Identify which cell holds the provided text, then report its [X, Y] central coordinate. 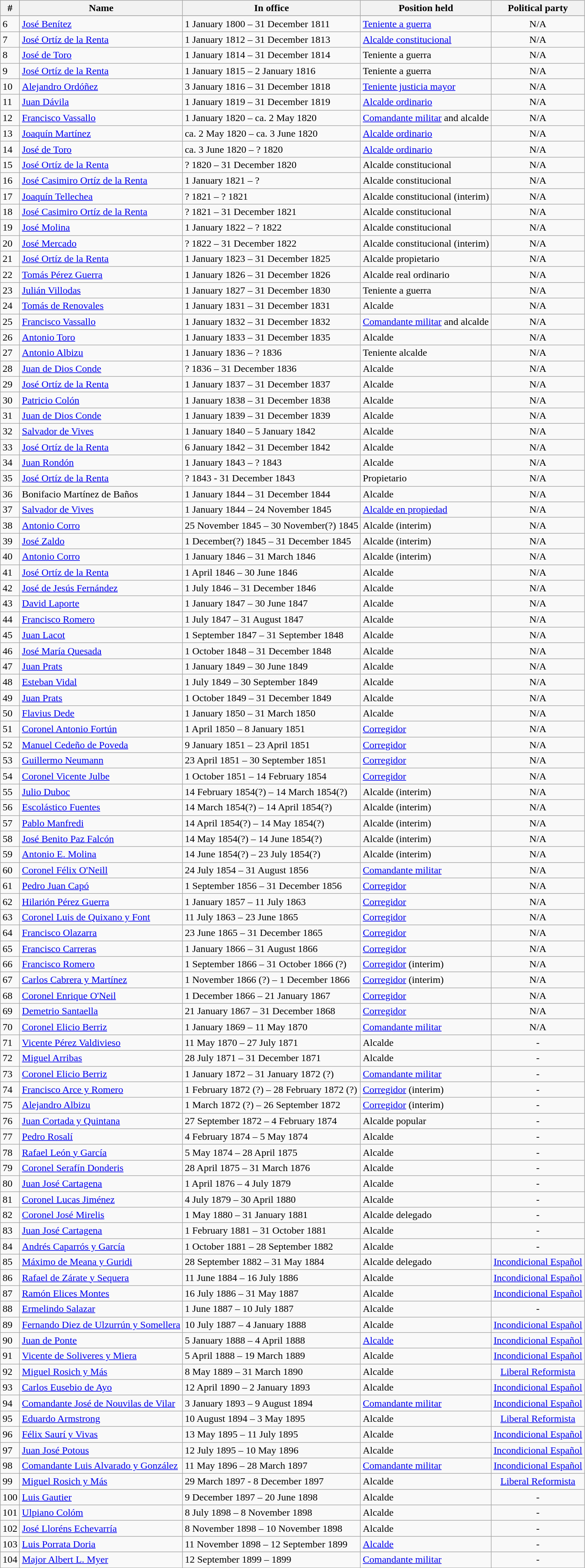
96 [10, 1434]
Eduardo Armstrong [101, 1419]
25 November 1845 – 30 November(?) 1845 [271, 525]
80 [10, 1183]
93 [10, 1387]
1 July 1846 – 31 December 1846 [271, 588]
Coronel Luis de Quixano y Font [101, 917]
? 1821 – 31 December 1821 [271, 212]
Flavius Dede [101, 714]
15 [10, 165]
1 January 1847 – 30 June 1847 [271, 604]
58 [10, 839]
? 1836 – 31 December 1836 [271, 369]
Juan Lacot [101, 635]
101 [10, 1513]
1 January 1843 – ? 1843 [271, 463]
31 [10, 415]
Joaquín Martínez [101, 133]
Escolástico Fuentes [101, 807]
14 [10, 149]
97 [10, 1450]
Comandante José de Nouvilas de Vilar [101, 1403]
26 [10, 337]
8 November 1898 – 10 November 1898 [271, 1528]
1 January 1837 – 31 December 1837 [271, 384]
José Mercado [101, 243]
# [10, 8]
10 July 1887 – 4 January 1888 [271, 1325]
100 [10, 1497]
18 [10, 212]
Position held [426, 8]
90 [10, 1340]
17 [10, 196]
Ulpiano Colóm [101, 1513]
8 July 1898 – 8 November 1898 [271, 1513]
Alcalde en propiedad [426, 510]
1 January 1833 – 31 December 1835 [271, 337]
40 [10, 557]
34 [10, 463]
35 [10, 478]
1 January 1844 – 31 December 1844 [271, 494]
43 [10, 604]
Juan de Ponte [101, 1340]
44 [10, 619]
89 [10, 1325]
Manuel Cedeño de Poveda [101, 745]
102 [10, 1528]
95 [10, 1419]
8 [10, 55]
23 June 1865 – 31 December 1865 [271, 933]
José Molina [101, 228]
9 December 1897 – 20 June 1898 [271, 1497]
Coronel Lucas Jiménez [101, 1199]
1 September 1856 – 31 December 1856 [271, 886]
103 [10, 1544]
12 July 1895 – 10 May 1896 [271, 1450]
Francisco Olazarra [101, 933]
53 [10, 761]
ca. 2 May 1820 – ca. 3 June 1820 [271, 133]
11 November 1898 – 12 September 1899 [271, 1544]
Coronel Félix O'Neill [101, 870]
Propietario [426, 478]
Vicente Pérez Valdivieso [101, 1043]
11 July 1863 – 23 June 1865 [271, 917]
13 May 1895 – 11 July 1895 [271, 1434]
Bonifacio Martínez de Baños [101, 494]
Carlos Cabrera y Martínez [101, 980]
1 January 1821 – ? [271, 180]
67 [10, 980]
1 May 1880 – 31 January 1881 [271, 1215]
Tomás Pérez Guerra [101, 275]
Juan Dávila [101, 102]
79 [10, 1168]
? 1821 – ? 1821 [271, 196]
1 January 1849 – 30 June 1849 [271, 666]
28 April 1875 – 31 March 1876 [271, 1168]
50 [10, 714]
Major Albert L. Myer [101, 1560]
Juan Rondón [101, 463]
23 [10, 290]
José Zaldo [101, 541]
3 January 1893 – 9 August 1894 [271, 1403]
Miguel Arribas [101, 1058]
Andrés Caparrós y García [101, 1246]
24 July 1854 – 31 August 1856 [271, 870]
1 January 1839 – 31 December 1839 [271, 415]
1 September 1866 – 31 October 1866 (?) [271, 964]
Teniente justicia mayor [426, 86]
Ermelindo Salazar [101, 1309]
1 July 1849 – 30 September 1849 [271, 682]
Tomás de Renovales [101, 306]
21 [10, 259]
José María Quesada [101, 651]
70 [10, 1027]
Julián Villodas [101, 290]
94 [10, 1403]
1 January 1840 – 5 January 1842 [271, 431]
1 January 1846 – 31 March 1846 [271, 557]
Antonio Albizu [101, 353]
68 [10, 996]
Juan Cortada y Quintana [101, 1121]
76 [10, 1121]
1 January 1812 – 31 December 1813 [271, 40]
1 January 1823 – 31 December 1825 [271, 259]
Alejandro Ordóñez [101, 86]
6 [10, 24]
Patricio Colón [101, 400]
55 [10, 792]
87 [10, 1293]
74 [10, 1090]
Alcalde propietario [426, 259]
1 February 1872 (?) – 28 February 1872 (?) [271, 1090]
Julio Duboc [101, 792]
28 [10, 369]
5 April 1888 – 19 March 1889 [271, 1356]
José Benítez [101, 24]
Alcalde real ordinario [426, 275]
Luis Porrata Doria [101, 1544]
14 June 1854(?) – 23 July 1854(?) [271, 854]
José de Jesús Fernández [101, 588]
16 July 1886 – 31 May 1887 [271, 1293]
José Lloréns Echevarría [101, 1528]
5 January 1888 – 4 April 1888 [271, 1340]
4 February 1874 – 5 May 1874 [271, 1136]
24 [10, 306]
1 June 1887 – 10 July 1887 [271, 1309]
Luis Gautier [101, 1497]
48 [10, 682]
Pedro Juan Capó [101, 886]
45 [10, 635]
Hilarión Pérez Guerra [101, 901]
12 September 1899 – 1899 [271, 1560]
61 [10, 886]
1 July 1847 – 31 August 1847 [271, 619]
9 [10, 71]
1 March 1872 (?) – 26 September 1872 [271, 1105]
Joaquín Tellechea [101, 196]
Demetrio Santaella [101, 1011]
11 June 1884 – 16 July 1886 [271, 1278]
Comandante Luis Alvarado y González [101, 1466]
6 January 1842 – 31 December 1842 [271, 447]
28 September 1882 – 31 May 1884 [271, 1262]
1 October 1848 – 31 December 1848 [271, 651]
Carlos Eusebio de Ayo [101, 1387]
David Laporte [101, 604]
1 November 1866 (?) – 1 December 1866 [271, 980]
71 [10, 1043]
3 January 1816 – 31 December 1818 [271, 86]
62 [10, 901]
5 May 1874 – 28 April 1875 [271, 1152]
49 [10, 698]
ca. 3 June 1820 – ? 1820 [271, 149]
1 January 1866 – 31 August 1866 [271, 948]
1 April 1850 – 8 January 1851 [271, 729]
Coronel Enrique O'Neil [101, 996]
Name [101, 8]
52 [10, 745]
? 1820 – 31 December 1820 [271, 165]
1 January 1822 – ? 1822 [271, 228]
Alcalde popular [426, 1121]
22 [10, 275]
85 [10, 1262]
51 [10, 729]
29 [10, 384]
1 October 1851 – 14 February 1854 [271, 776]
12 April 1890 – 2 January 1893 [271, 1387]
Ramón Elices Montes [101, 1293]
Francisco Arce y Romero [101, 1090]
Antonio Toro [101, 337]
19 [10, 228]
39 [10, 541]
Political party [538, 8]
Rafael León y García [101, 1152]
73 [10, 1074]
Fernando Diez de Ulzurrún y Somellera [101, 1325]
1 January 1872 – 31 January 1872 (?) [271, 1074]
? 1822 – 31 December 1822 [271, 243]
72 [10, 1058]
16 [10, 180]
1 December 1866 – 21 January 1867 [271, 996]
Teniente alcalde [426, 353]
1 January 1838 – 31 December 1838 [271, 400]
38 [10, 525]
Félix Saurí y Vivas [101, 1434]
13 [10, 133]
14 February 1854(?) – 14 March 1854(?) [271, 792]
104 [10, 1560]
Juan José Potous [101, 1450]
36 [10, 494]
11 May 1896 – 28 March 1897 [271, 1466]
1 January 1826 – 31 December 1826 [271, 275]
33 [10, 447]
30 [10, 400]
91 [10, 1356]
In office [271, 8]
Antonio E. Molina [101, 854]
42 [10, 588]
Coronel Vicente Julbe [101, 776]
Coronel Antonio Fortún [101, 729]
59 [10, 854]
1 April 1876 – 4 July 1879 [271, 1183]
14 April 1854(?) – 14 May 1854(?) [271, 823]
Coronel Serafín Donderis [101, 1168]
1 January 1815 – 2 January 1816 [271, 71]
64 [10, 933]
81 [10, 1199]
69 [10, 1011]
8 May 1889 – 31 March 1890 [271, 1372]
1 October 1881 – 28 September 1882 [271, 1246]
21 January 1867 – 31 December 1868 [271, 1011]
1 January 1850 – 31 March 1850 [271, 714]
7 [10, 40]
57 [10, 823]
63 [10, 917]
37 [10, 510]
Francisco Carreras [101, 948]
92 [10, 1372]
1 February 1881 – 31 October 1881 [271, 1231]
20 [10, 243]
1 September 1847 – 31 September 1848 [271, 635]
28 July 1871 – 31 December 1871 [271, 1058]
1 January 1827 – 31 December 1830 [271, 290]
82 [10, 1215]
14 March 1854(?) – 14 April 1854(?) [271, 807]
23 April 1851 – 30 September 1851 [271, 761]
78 [10, 1152]
56 [10, 807]
77 [10, 1136]
66 [10, 964]
10 August 1894 – 3 May 1895 [271, 1419]
1 January 1869 – 11 May 1870 [271, 1027]
1 January 1857 – 11 July 1863 [271, 901]
José Benito Paz Falcón [101, 839]
27 [10, 353]
27 September 1872 – 4 February 1874 [271, 1121]
47 [10, 666]
Guillermo Neumann [101, 761]
4 July 1879 – 30 April 1880 [271, 1199]
Pedro Rosalí [101, 1136]
1 January 1819 – 31 December 1819 [271, 102]
9 January 1851 – 23 April 1851 [271, 745]
1 January 1844 – 24 November 1845 [271, 510]
1 January 1814 – 31 December 1814 [271, 55]
60 [10, 870]
1 April 1846 – 30 June 1846 [271, 572]
14 May 1854(?) – 14 June 1854(?) [271, 839]
83 [10, 1231]
65 [10, 948]
99 [10, 1482]
10 [10, 86]
88 [10, 1309]
Alejandro Albizu [101, 1105]
Coronel José Mirelis [101, 1215]
1 January 1836 – ? 1836 [271, 353]
1 January 1832 – 31 December 1832 [271, 322]
54 [10, 776]
29 March 1897 - 8 December 1897 [271, 1482]
41 [10, 572]
98 [10, 1466]
Rafael de Zárate y Sequera [101, 1278]
Esteban Vidal [101, 682]
1 January 1800 – 31 December 1811 [271, 24]
1 January 1831 – 31 December 1831 [271, 306]
75 [10, 1105]
32 [10, 431]
Vicente de Soliveres y Miera [101, 1356]
86 [10, 1278]
12 [10, 118]
? 1843 - 31 December 1843 [271, 478]
1 October 1849 – 31 December 1849 [271, 698]
Pablo Manfredi [101, 823]
46 [10, 651]
11 [10, 102]
84 [10, 1246]
11 May 1870 – 27 July 1871 [271, 1043]
Máximo de Meana y Guridi [101, 1262]
1 January 1820 – ca. 2 May 1820 [271, 118]
25 [10, 322]
1 December(?) 1845 – 31 December 1845 [271, 541]
